Search for the cell housing the specified text and yield its [x, y] center coordinate. 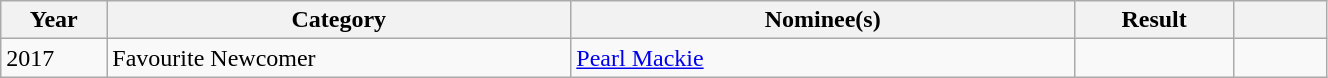
Pearl Mackie [823, 58]
Category [339, 20]
Nominee(s) [823, 20]
2017 [54, 58]
Result [1154, 20]
Favourite Newcomer [339, 58]
Year [54, 20]
